Capture the cell that displays the provided text and extract its [x, y] central coordinate. 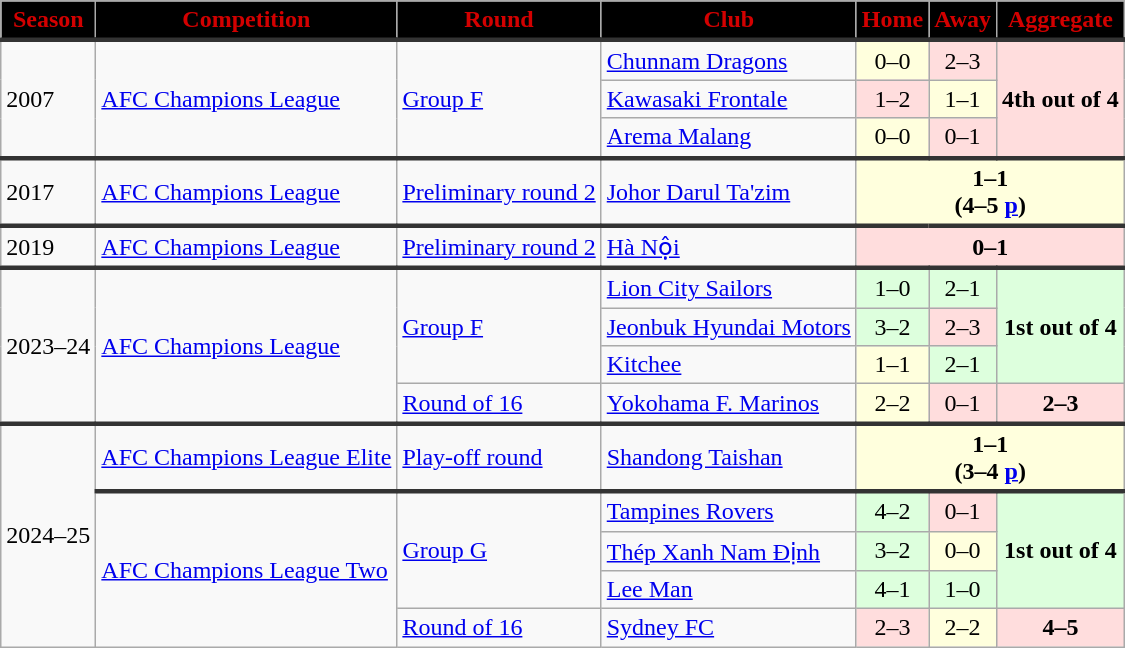
2023–24 [48, 346]
Chunnam Dragons [728, 60]
1–1 (3–4 p) [990, 457]
Johor Darul Ta'zim [728, 192]
Shandong Taishan [728, 457]
Thép Xanh Nam Định [728, 551]
Jeonbuk Hyundai Motors [728, 327]
4–1 [892, 590]
Season [48, 21]
Kawasaki Frontale [728, 99]
AFC Champions League Elite [246, 457]
Lion City Sailors [728, 288]
Kitchee [728, 365]
2007 [48, 98]
Competition [246, 21]
4–2 [892, 511]
1–1 (4–5 p) [990, 192]
Arema Malang [728, 138]
4th out of 4 [1061, 98]
Sydney FC [728, 628]
2017 [48, 192]
Club [728, 21]
2024–25 [48, 534]
Home [892, 21]
AFC Champions League Two [246, 568]
Away [963, 21]
Aggregate [1061, 21]
Play-off round [499, 457]
1–2 [892, 99]
Yokohama F. Marinos [728, 404]
Lee Man [728, 590]
Tampines Rovers [728, 511]
Group G [499, 550]
4–5 [1061, 628]
Round [499, 21]
2019 [48, 248]
Hà Nội [728, 248]
